Detect which cell encompasses the target text, then output its (x, y) center coordinate. 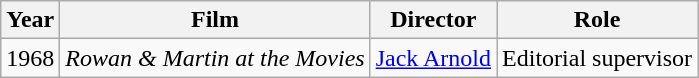
Role (598, 20)
Director (433, 20)
Editorial supervisor (598, 58)
Rowan & Martin at the Movies (215, 58)
Year (30, 20)
Jack Arnold (433, 58)
1968 (30, 58)
Film (215, 20)
